Identify which cell holds the provided text, then report its [x, y] central coordinate. 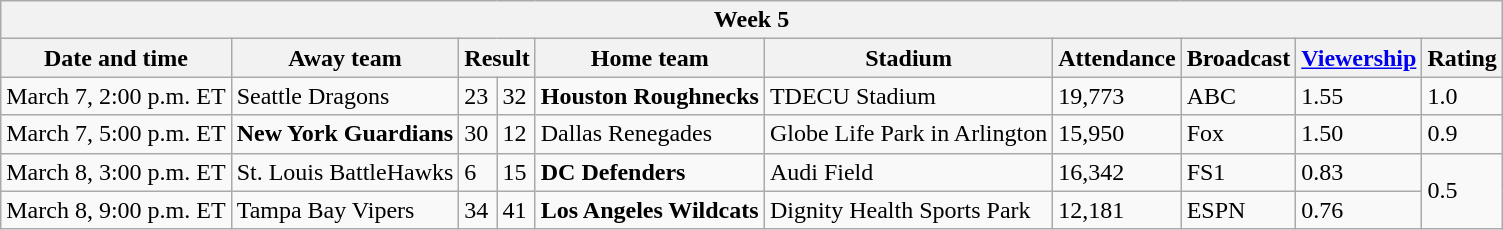
Rating [1462, 58]
Seattle Dragons [345, 96]
12,181 [1117, 210]
1.50 [1359, 134]
Week 5 [752, 20]
Dignity Health Sports Park [908, 210]
DC Defenders [650, 172]
32 [516, 96]
23 [478, 96]
March 8, 3:00 p.m. ET [116, 172]
March 8, 9:00 p.m. ET [116, 210]
St. Louis BattleHawks [345, 172]
19,773 [1117, 96]
Tampa Bay Vipers [345, 210]
0.83 [1359, 172]
Result [497, 58]
15 [516, 172]
12 [516, 134]
1.55 [1359, 96]
Date and time [116, 58]
ABC [1238, 96]
0.9 [1462, 134]
41 [516, 210]
Houston Roughnecks [650, 96]
34 [478, 210]
Broadcast [1238, 58]
1.0 [1462, 96]
6 [478, 172]
Dallas Renegades [650, 134]
15,950 [1117, 134]
Viewership [1359, 58]
Audi Field [908, 172]
16,342 [1117, 172]
March 7, 2:00 p.m. ET [116, 96]
Away team [345, 58]
TDECU Stadium [908, 96]
Globe Life Park in Arlington [908, 134]
New York Guardians [345, 134]
0.5 [1462, 191]
ESPN [1238, 210]
30 [478, 134]
Stadium [908, 58]
Home team [650, 58]
0.76 [1359, 210]
FS1 [1238, 172]
Attendance [1117, 58]
Los Angeles Wildcats [650, 210]
March 7, 5:00 p.m. ET [116, 134]
Fox [1238, 134]
